Return (X, Y) of the center of cell containing provided text 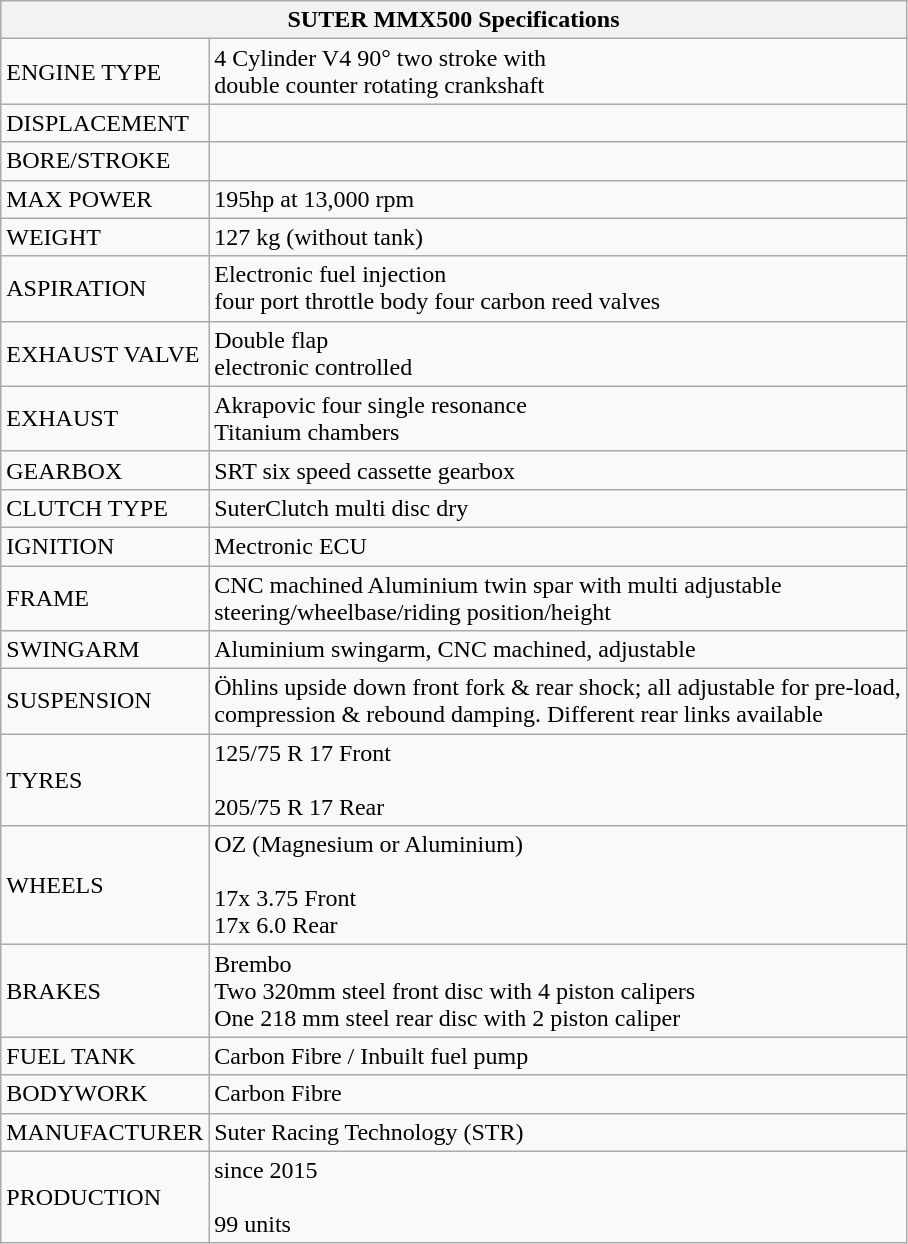
SWINGARM (105, 650)
FUEL TANK (105, 1056)
EXHAUST (105, 418)
MANUFACTURER (105, 1132)
ASPIRATION (105, 288)
SUTER MMX500 Specifications (454, 20)
SRT six speed cassette gearbox (558, 470)
Öhlins upside down front fork & rear shock; all adjustable for pre-load,compression & rebound damping. Different rear links available (558, 702)
BORE/STROKE (105, 161)
125/75 R 17 Front205/75 R 17 Rear (558, 780)
GEARBOX (105, 470)
MAX POWER (105, 199)
since 201599 units (558, 1197)
Aluminium swingarm, CNC machined, adjustable (558, 650)
BremboTwo 320mm steel front disc with 4 piston calipers One 218 mm steel rear disc with 2 piston caliper (558, 991)
IGNITION (105, 546)
PRODUCTION (105, 1197)
127 kg (without tank) (558, 237)
Carbon Fibre (558, 1094)
EXHAUST VALVE (105, 354)
ENGINE TYPE (105, 72)
Carbon Fibre / Inbuilt fuel pump (558, 1056)
Mectronic ECU (558, 546)
Electronic fuel injectionfour port throttle body four carbon reed valves (558, 288)
CLUTCH TYPE (105, 508)
SuterClutch multi disc dry (558, 508)
195hp at 13,000 rpm (558, 199)
OZ (Magnesium or Aluminium)17x 3.75 Front 17x 6.0 Rear (558, 886)
DISPLACEMENT (105, 123)
Akrapovic four single resonanceTitanium chambers (558, 418)
4 Cylinder V4 90° two stroke withdouble counter rotating crankshaft (558, 72)
BRAKES (105, 991)
WHEELS (105, 886)
TYRES (105, 780)
CNC machined Aluminium twin spar with multi adjustablesteering/wheelbase/riding position/height (558, 598)
Suter Racing Technology (STR) (558, 1132)
SUSPENSION (105, 702)
WEIGHT (105, 237)
BODYWORK (105, 1094)
Double flapelectronic controlled (558, 354)
FRAME (105, 598)
